Return the [X, Y] coordinate for the center point of the cell that contains the specified text.  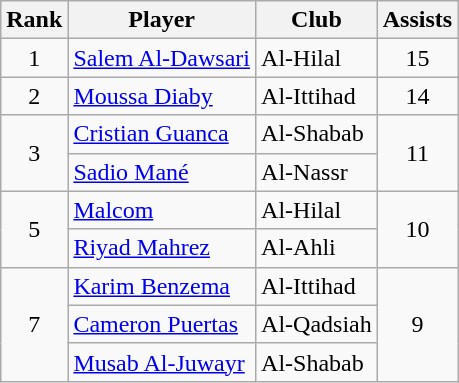
Rank [34, 20]
Musab Al-Juwayr [162, 362]
Al-Qadsiah [317, 324]
Player [162, 20]
Moussa Diaby [162, 96]
Al-Nassr [317, 172]
Karim Benzema [162, 286]
9 [417, 324]
Cameron Puertas [162, 324]
Club [317, 20]
Salem Al-Dawsari [162, 58]
Malcom [162, 210]
Sadio Mané [162, 172]
15 [417, 58]
3 [34, 153]
10 [417, 229]
1 [34, 58]
14 [417, 96]
7 [34, 324]
Al-Ahli [317, 248]
Riyad Mahrez [162, 248]
Cristian Guanca [162, 134]
11 [417, 153]
2 [34, 96]
Assists [417, 20]
5 [34, 229]
